Capture the cell that displays the provided text and extract its [x, y] central coordinate. 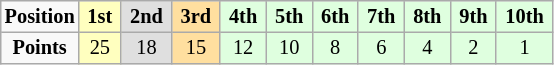
4th [243, 17]
15 [196, 48]
18 [146, 48]
1st [100, 17]
Position [40, 17]
9th [473, 17]
Points [40, 48]
5th [289, 17]
10th [524, 17]
8th [427, 17]
2 [473, 48]
12 [243, 48]
7th [381, 17]
10 [289, 48]
4 [427, 48]
3rd [196, 17]
1 [524, 48]
2nd [146, 17]
6 [381, 48]
25 [100, 48]
6th [335, 17]
8 [335, 48]
